Pinpoint the cell where the given text exists, returning its (X, Y) midpoint coordinate. 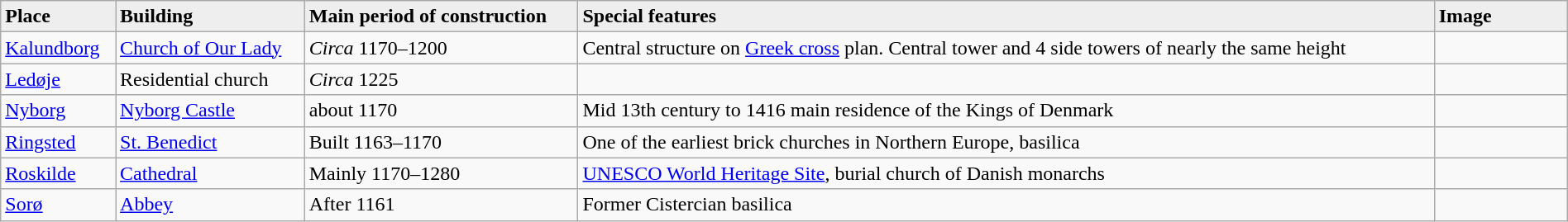
Main period of construction (442, 17)
Nyborg (58, 111)
Ledøje (58, 79)
Cathedral (210, 173)
St. Benedict (210, 142)
Circa 1225 (442, 79)
about 1170 (442, 111)
Mid 13th century to 1416 main residence of the Kings of Denmark (1006, 111)
Residential church (210, 79)
Church of Our Lady (210, 48)
Circa 1170–1200 (442, 48)
One of the earliest brick churches in Northern Europe, basilica (1006, 142)
Central structure on Greek cross plan. Central tower and 4 side towers of nearly the same height (1006, 48)
After 1161 (442, 205)
UNESCO World Heritage Site, burial church of Danish monarchs (1006, 173)
Building (210, 17)
Image (1500, 17)
Place (58, 17)
Nyborg Castle (210, 111)
Former Cistercian basilica (1006, 205)
Ringsted (58, 142)
Sorø (58, 205)
Roskilde (58, 173)
Built 1163–1170 (442, 142)
Mainly 1170–1280 (442, 173)
Abbey (210, 205)
Kalundborg (58, 48)
Special features (1006, 17)
